Provide the (X, Y) coordinate of the cell's center where the given text is located.  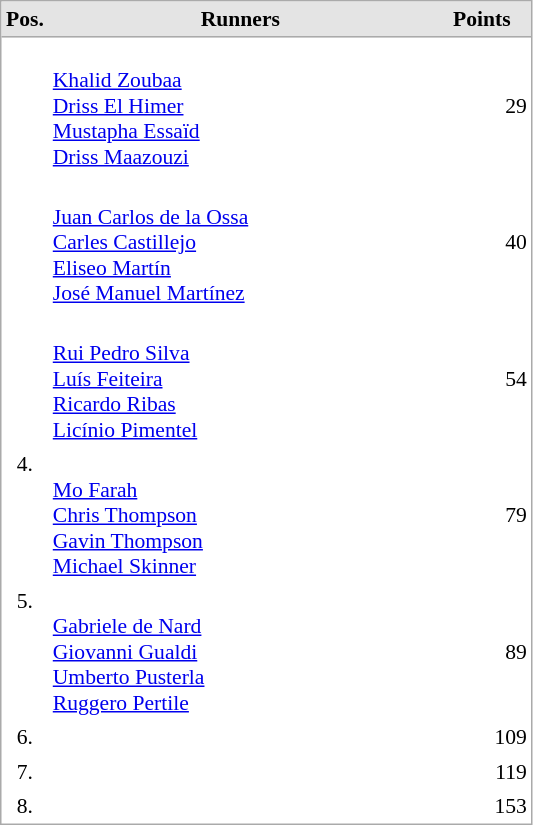
109 (482, 737)
29 (482, 106)
40 (482, 242)
79 (482, 515)
Juan Carlos de la Ossa Carles Castillejo Eliseo Martín José Manuel Martínez (240, 242)
Pos. (26, 20)
6. (26, 737)
Khalid Zoubaa Driss El Himer Mustapha Essaïd Driss Maazouzi (240, 106)
Mo Farah Chris Thompson Gavin Thompson Michael Skinner (240, 515)
119 (482, 771)
Rui Pedro Silva Luís Feiteira Ricardo Ribas Licínio Pimentel (240, 378)
Runners (240, 20)
4. (26, 515)
89 (482, 652)
153 (482, 806)
5. (26, 652)
Points (482, 20)
Gabriele de Nard Giovanni Gualdi Umberto Pusterla Ruggero Pertile (240, 652)
8. (26, 806)
7. (26, 771)
54 (482, 378)
